Return the (X, Y) coordinate for the center point of the cell that contains the specified text.  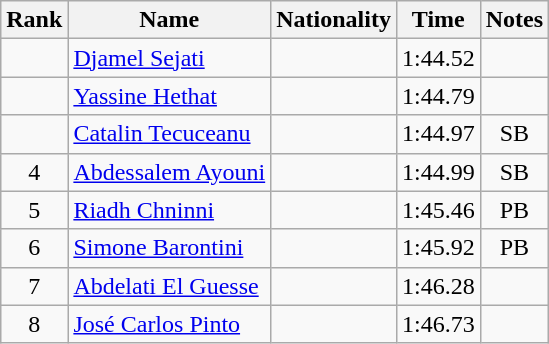
1:44.99 (438, 172)
1:44.79 (438, 96)
8 (34, 324)
1:46.28 (438, 286)
Riadh Chninni (170, 210)
Simone Barontini (170, 248)
Abdessalem Ayouni (170, 172)
6 (34, 248)
Time (438, 20)
Yassine Hethat (170, 96)
Catalin Tecuceanu (170, 134)
1:45.46 (438, 210)
1:46.73 (438, 324)
Notes (514, 20)
Djamel Sejati (170, 58)
7 (34, 286)
José Carlos Pinto (170, 324)
Abdelati El Guesse (170, 286)
1:45.92 (438, 248)
Name (170, 20)
Rank (34, 20)
1:44.97 (438, 134)
Nationality (334, 20)
1:44.52 (438, 58)
5 (34, 210)
4 (34, 172)
